For the text-containing cell, return its midpoint in [x, y] coordinate format. 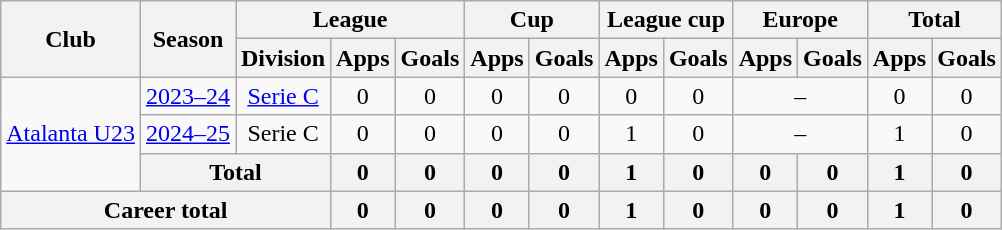
Cup [532, 20]
League cup [666, 20]
2024–25 [188, 134]
Club [71, 39]
Division [284, 58]
Season [188, 39]
2023–24 [188, 96]
Career total [166, 210]
Europe [800, 20]
League [350, 20]
Atalanta U23 [71, 134]
